Find where the given text appears and provide that cell's center as [X, Y] coordinate. 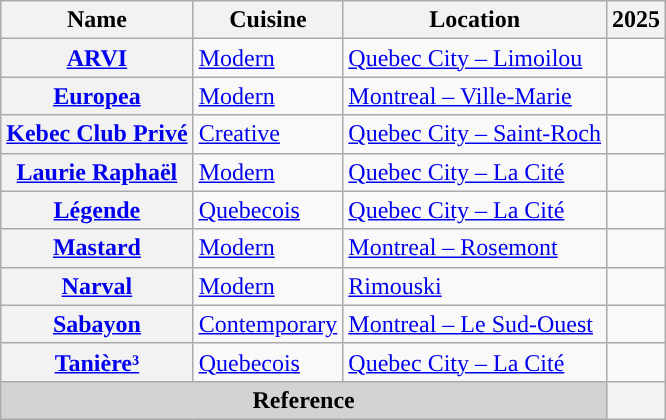
Location [475, 20]
Mastard [97, 248]
ARVI [97, 58]
Quebec City – Limoilou [475, 58]
Creative [268, 134]
Cuisine [268, 20]
Montreal – Ville-Marie [475, 96]
Montreal – Rosemont [475, 248]
Légende [97, 210]
Sabayon [97, 324]
Montreal – Le Sud-Ouest [475, 324]
Europea [97, 96]
Contemporary [268, 324]
2025 [636, 20]
Laurie Raphaël [97, 172]
Quebec City – Saint-Roch [475, 134]
Name [97, 20]
Narval [97, 286]
Rimouski [475, 286]
Reference [304, 400]
Tanière³ [97, 362]
Kebec Club Privé [97, 134]
